Determine the (x, y) coordinate at the center of the cell enclosing the given text.  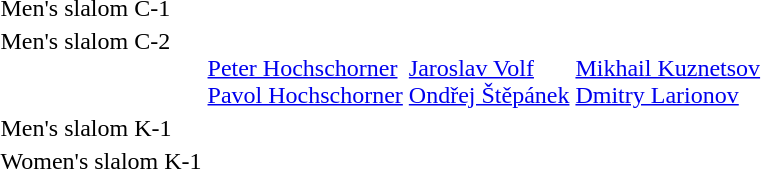
Jaroslav VolfOndřej Štěpánek (489, 68)
Peter HochschornerPavol Hochschorner (305, 68)
